Return [x, y] of the center of cell containing provided text 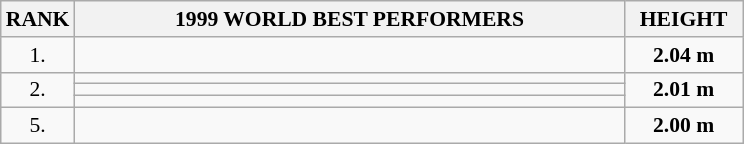
1. [38, 55]
2.00 m [684, 126]
1999 WORLD BEST PERFORMERS [349, 19]
5. [38, 126]
HEIGHT [684, 19]
2.01 m [684, 90]
2. [38, 90]
RANK [38, 19]
2.04 m [684, 55]
